Identify which cell holds the provided text, then report its (x, y) central coordinate. 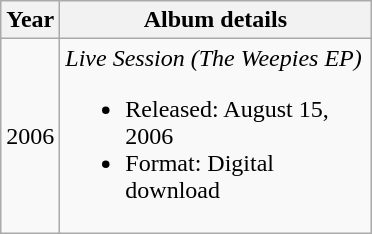
2006 (30, 136)
Live Session (The Weepies EP)Released: August 15, 2006Format: Digital download (216, 136)
Year (30, 20)
Album details (216, 20)
